Output the [x, y] coordinate of the center of the cell containing the given text.  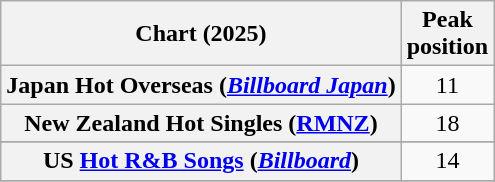
Chart (2025) [201, 34]
Japan Hot Overseas (Billboard Japan) [201, 85]
11 [447, 85]
18 [447, 123]
14 [447, 161]
US Hot R&B Songs (Billboard) [201, 161]
Peakposition [447, 34]
New Zealand Hot Singles (RMNZ) [201, 123]
